Output the (X, Y) coordinate of the center of the cell containing the given text.  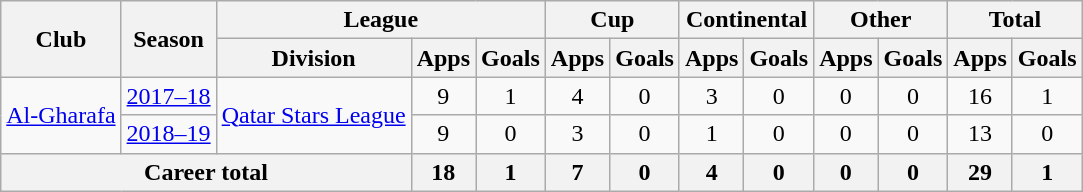
Club (61, 39)
16 (980, 96)
Total (1015, 20)
Qatar Stars League (314, 115)
Continental (746, 20)
Cup (612, 20)
2017–18 (168, 96)
Division (314, 58)
Al-Gharafa (61, 115)
League (380, 20)
13 (980, 134)
Other (881, 20)
Career total (206, 172)
Season (168, 39)
18 (443, 172)
7 (577, 172)
29 (980, 172)
2018–19 (168, 134)
